Extract the (X, Y) coordinate from the center of the cell holding the provided text.  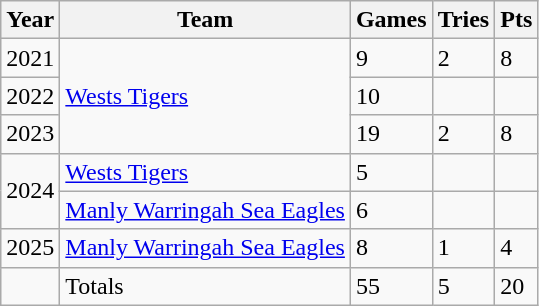
20 (516, 286)
Year (30, 20)
Pts (516, 20)
4 (516, 248)
2022 (30, 96)
2023 (30, 134)
6 (391, 210)
2021 (30, 58)
2025 (30, 248)
Team (206, 20)
19 (391, 134)
55 (391, 286)
Totals (206, 286)
9 (391, 58)
Tries (464, 20)
10 (391, 96)
2024 (30, 191)
Games (391, 20)
1 (464, 248)
